Extract the (x, y) coordinate from the center of the cell holding the provided text.  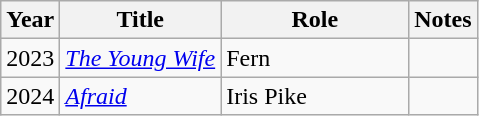
2023 (30, 58)
Iris Pike (315, 96)
Year (30, 20)
Notes (443, 20)
Role (315, 20)
Afraid (140, 96)
2024 (30, 96)
Fern (315, 58)
Title (140, 20)
The Young Wife (140, 58)
